From the cell containing the given text, extract its center point as [X, Y] coordinate. 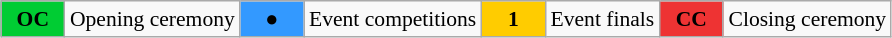
Event competitions [392, 19]
OC [33, 19]
Event finals [602, 19]
CC [691, 19]
Closing ceremony [807, 19]
● [272, 19]
Opening ceremony [152, 19]
1 [513, 19]
